Locate the cell with the specified text and output its [X, Y] center coordinate. 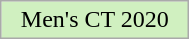
Men's CT 2020 [95, 20]
